For the text-containing cell, return its midpoint in (x, y) coordinate format. 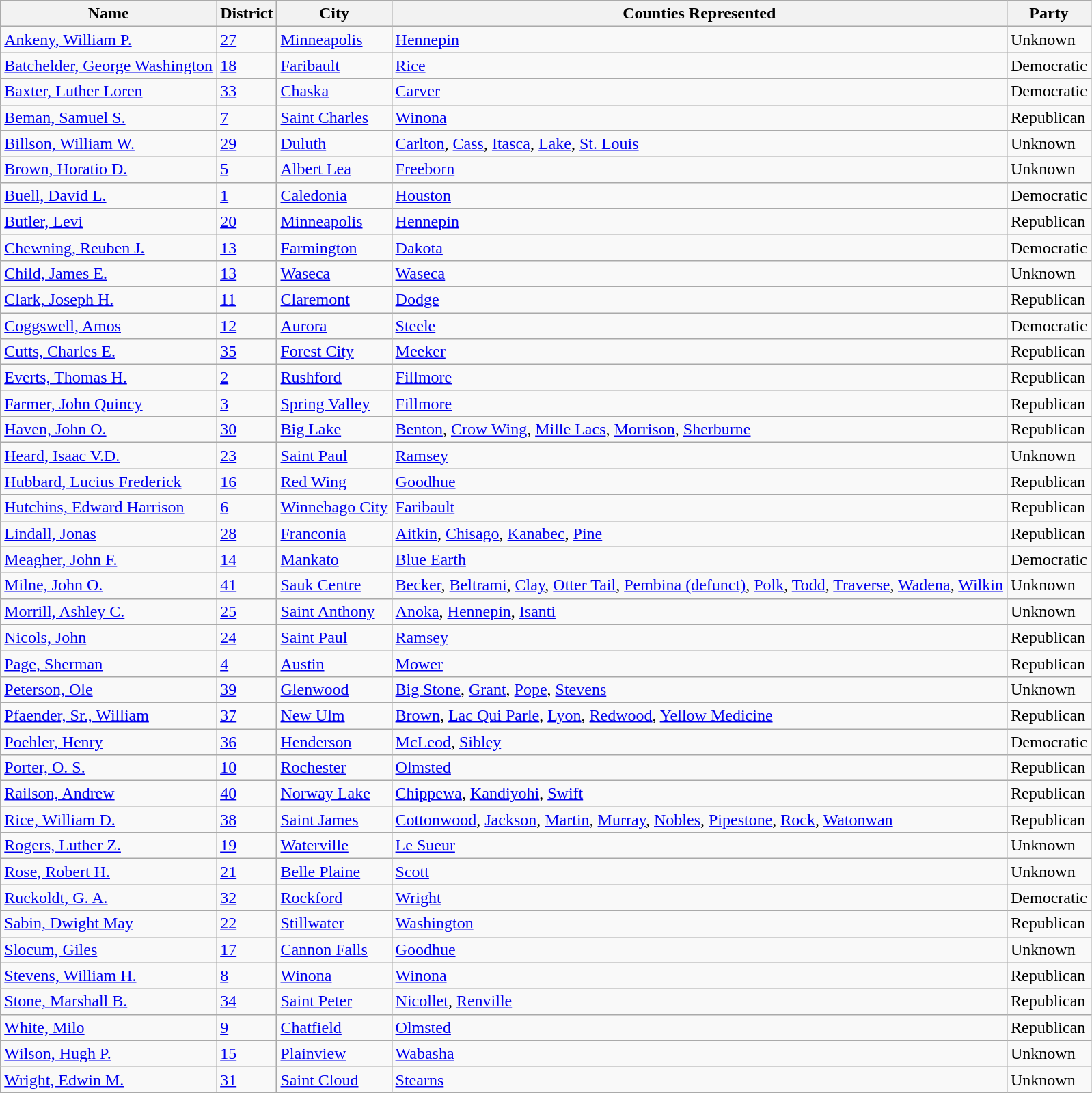
Chatfield (334, 1027)
12 (247, 326)
Nicollet, Renville (699, 1001)
Rockford (334, 898)
10 (247, 768)
Clark, Joseph H. (109, 299)
Freeborn (699, 169)
Becker, Beltrami, Clay, Otter Tail, Pembina (defunct), Polk, Todd, Traverse, Wadena, Wilkin (699, 585)
40 (247, 794)
Wright, Edwin M. (109, 1079)
2 (247, 378)
Morrill, Ashley C. (109, 611)
Meeker (699, 352)
28 (247, 534)
Heard, Isaac V.D. (109, 456)
Party (1048, 14)
41 (247, 585)
Stillwater (334, 924)
Saint Cloud (334, 1079)
27 (247, 40)
McLeod, Sibley (699, 741)
Rochester (334, 768)
Mankato (334, 559)
Butler, Levi (109, 221)
Coggswell, Amos (109, 326)
Porter, O. S. (109, 768)
Houston (699, 195)
18 (247, 66)
Dakota (699, 247)
Cottonwood, Jackson, Martin, Murray, Nobles, Pipestone, Rock, Watonwan (699, 820)
Poehler, Henry (109, 741)
Forest City (334, 352)
Big Stone, Grant, Pope, Stevens (699, 689)
Claremont (334, 299)
Wright (699, 898)
Peterson, Ole (109, 689)
Carver (699, 92)
Chaska (334, 92)
38 (247, 820)
9 (247, 1027)
36 (247, 741)
New Ulm (334, 715)
24 (247, 637)
Saint Anthony (334, 611)
Batchelder, George Washington (109, 66)
Blue Earth (699, 559)
21 (247, 872)
Rose, Robert H. (109, 872)
Rice (699, 66)
5 (247, 169)
Rice, William D. (109, 820)
Farmer, John Quincy (109, 404)
Belle Plaine (334, 872)
Brown, Lac Qui Parle, Lyon, Redwood, Yellow Medicine (699, 715)
Meagher, John F. (109, 559)
Rushford (334, 378)
Pfaender, Sr., William (109, 715)
Big Lake (334, 430)
Everts, Thomas H. (109, 378)
33 (247, 92)
Stearns (699, 1079)
Winnebago City (334, 508)
Railson, Andrew (109, 794)
Milne, John O. (109, 585)
39 (247, 689)
Waterville (334, 846)
35 (247, 352)
District (247, 14)
29 (247, 143)
Baxter, Luther Loren (109, 92)
Lindall, Jonas (109, 534)
Hutchins, Edward Harrison (109, 508)
Rogers, Luther Z. (109, 846)
Spring Valley (334, 404)
25 (247, 611)
Washington (699, 924)
Buell, David L. (109, 195)
Cutts, Charles E. (109, 352)
Beman, Samuel S. (109, 117)
16 (247, 482)
Saint Peter (334, 1001)
30 (247, 430)
8 (247, 976)
Mower (699, 663)
Wilson, Hugh P. (109, 1053)
6 (247, 508)
Ruckoldt, G. A. (109, 898)
Plainview (334, 1053)
Saint James (334, 820)
Carlton, Cass, Itasca, Lake, St. Louis (699, 143)
17 (247, 950)
Aurora (334, 326)
Benton, Crow Wing, Mille Lacs, Morrison, Sherburne (699, 430)
Haven, John O. (109, 430)
Sauk Centre (334, 585)
Norway Lake (334, 794)
Name (109, 14)
11 (247, 299)
22 (247, 924)
Stone, Marshall B. (109, 1001)
Counties Represented (699, 14)
Brown, Horatio D. (109, 169)
Cannon Falls (334, 950)
Caledonia (334, 195)
Albert Lea (334, 169)
Stevens, William H. (109, 976)
Dodge (699, 299)
Austin (334, 663)
Nicols, John (109, 637)
Ankeny, William P. (109, 40)
Franconia (334, 534)
Duluth (334, 143)
4 (247, 663)
37 (247, 715)
34 (247, 1001)
Slocum, Giles (109, 950)
20 (247, 221)
Aitkin, Chisago, Kanabec, Pine (699, 534)
32 (247, 898)
1 (247, 195)
Scott (699, 872)
City (334, 14)
14 (247, 559)
31 (247, 1079)
Child, James E. (109, 273)
Henderson (334, 741)
Chewning, Reuben J. (109, 247)
White, Milo (109, 1027)
Glenwood (334, 689)
Wabasha (699, 1053)
7 (247, 117)
Red Wing (334, 482)
Chippewa, Kandiyohi, Swift (699, 794)
Sabin, Dwight May (109, 924)
Billson, William W. (109, 143)
15 (247, 1053)
Page, Sherman (109, 663)
Anoka, Hennepin, Isanti (699, 611)
Steele (699, 326)
Hubbard, Lucius Frederick (109, 482)
3 (247, 404)
23 (247, 456)
Saint Charles (334, 117)
Le Sueur (699, 846)
19 (247, 846)
Farmington (334, 247)
